From the cell containing the given text, extract its center point as [X, Y] coordinate. 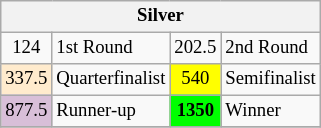
Semifinalist [270, 80]
2nd Round [270, 48]
202.5 [196, 48]
1st Round [111, 48]
Runner-up [111, 112]
540 [196, 80]
1350 [196, 112]
Silver [160, 16]
Quarterfinalist [111, 80]
124 [26, 48]
337.5 [26, 80]
877.5 [26, 112]
Winner [270, 112]
